Locate the cell with the specified text and output its (X, Y) center coordinate. 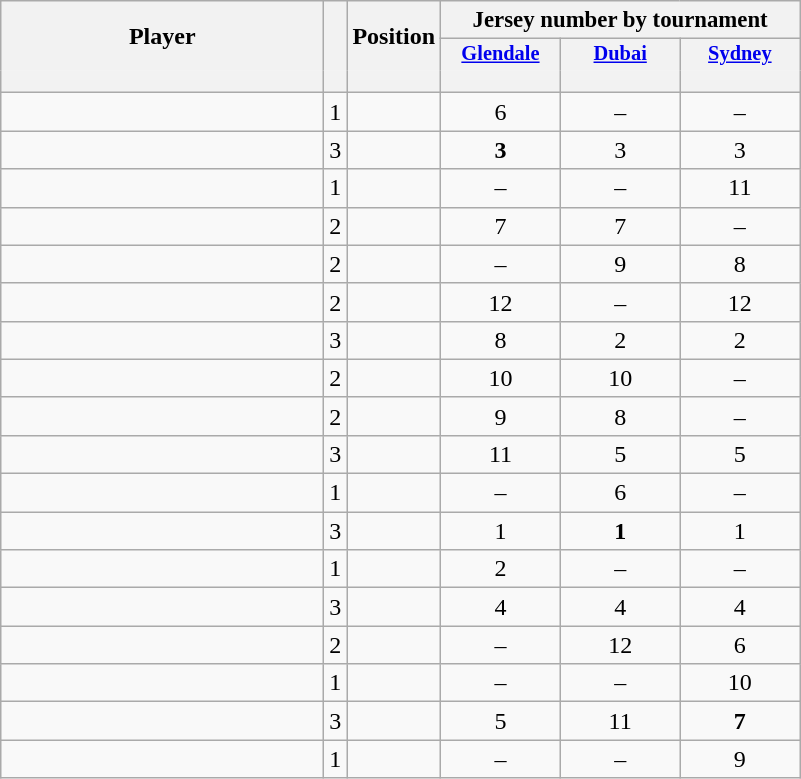
Jersey number by tournament (620, 20)
Dubai (620, 54)
Sydney (740, 54)
Player (162, 36)
Position (394, 36)
Glendale (501, 54)
